Extract the (x, y) coordinate from the center of the cell holding the provided text.  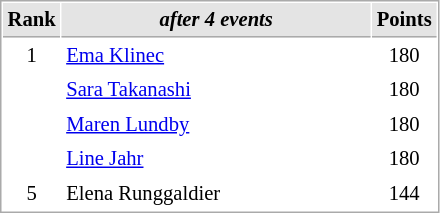
Elena Runggaldier (216, 194)
5 (32, 194)
Line Jahr (216, 158)
after 4 events (216, 20)
Maren Lundby (216, 124)
Ema Klinec (216, 56)
144 (404, 194)
Sara Takanashi (216, 90)
1 (32, 56)
Rank (32, 20)
Points (404, 20)
